Pinpoint the cell where the given text exists, returning its (X, Y) midpoint coordinate. 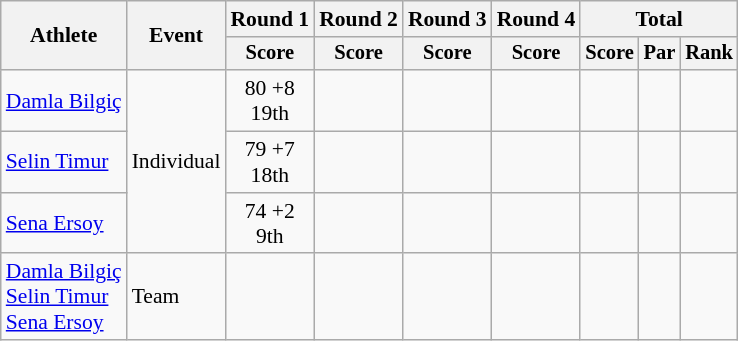
Total (659, 19)
Round 1 (270, 19)
Selin Timur (64, 162)
Round 2 (358, 19)
Individual (176, 162)
Event (176, 36)
Par (660, 54)
Team (176, 298)
Round 4 (536, 19)
74 +29th (270, 224)
80 +819th (270, 100)
Athlete (64, 36)
Rank (709, 54)
Damla BilgiçSelin TimurSena Ersoy (64, 298)
Round 3 (448, 19)
79 +718th (270, 162)
Damla Bilgiç (64, 100)
Sena Ersoy (64, 224)
